Return the [X, Y] coordinate for the center point of the cell that contains the specified text.  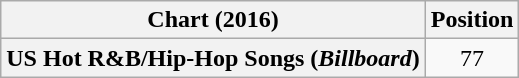
Chart (2016) [213, 20]
US Hot R&B/Hip-Hop Songs (Billboard) [213, 58]
77 [472, 58]
Position [472, 20]
